From the cell containing the given text, extract its center point as [X, Y] coordinate. 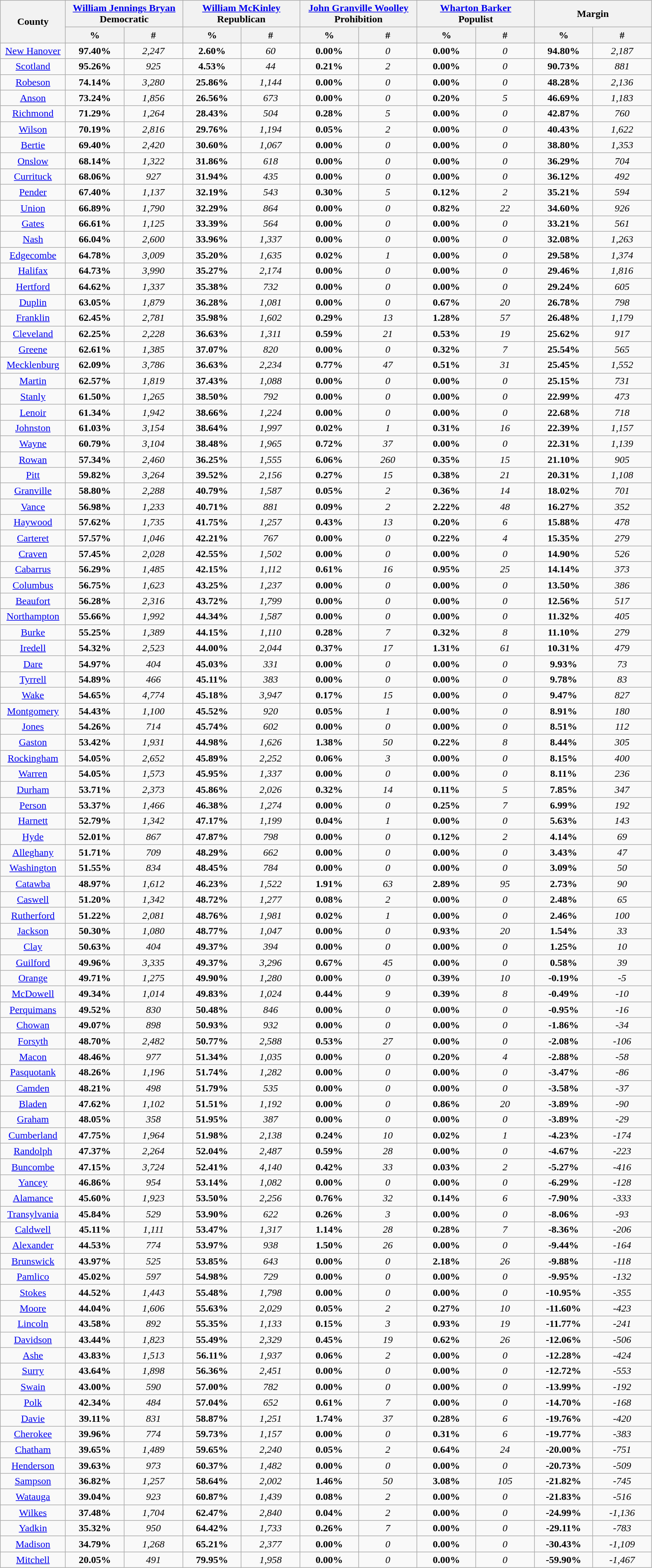
1,823 [154, 1340]
714 [154, 727]
1,522 [271, 884]
48.05% [95, 1120]
43.64% [95, 1371]
0.17% [329, 695]
63.05% [95, 302]
26.56% [212, 98]
Stanly [33, 396]
60.79% [95, 444]
54.65% [95, 695]
1,799 [271, 601]
Cumberland [33, 1135]
38.66% [212, 412]
39.04% [95, 1497]
55.66% [95, 617]
54.98% [212, 1277]
Clay [33, 946]
Alamance [33, 1198]
Ashe [33, 1355]
61 [505, 648]
44.52% [95, 1293]
48 [505, 507]
47.62% [95, 1104]
45 [388, 963]
1,489 [154, 1449]
0.86% [446, 1104]
1,502 [271, 554]
83 [622, 679]
43.97% [95, 1261]
143 [622, 821]
Transylvania [33, 1214]
58.64% [212, 1481]
47.37% [95, 1151]
Duplin [33, 302]
Margin [593, 14]
44 [271, 66]
Durham [33, 790]
2,816 [154, 129]
-9.88% [564, 1261]
473 [622, 396]
11.32% [564, 617]
Wharton BarkerPopulist [476, 14]
-223 [622, 1151]
64.62% [95, 287]
1,733 [271, 1528]
1.31% [446, 648]
53.97% [212, 1245]
Caswell [33, 899]
526 [622, 554]
56.28% [95, 601]
784 [271, 868]
Currituck [33, 176]
56.75% [95, 585]
Pamlico [33, 1277]
0.36% [446, 491]
Pender [33, 192]
49.71% [95, 978]
1,144 [271, 82]
831 [154, 1418]
25.62% [564, 334]
3.43% [564, 852]
Catawba [33, 884]
8.91% [564, 711]
49.96% [95, 963]
51.22% [95, 915]
1,108 [622, 475]
70.19% [95, 129]
0.38% [446, 475]
37.43% [212, 381]
-2.08% [564, 1041]
Carteret [33, 538]
79.95% [212, 1560]
36.25% [212, 460]
14.90% [564, 554]
1,997 [271, 428]
34.79% [95, 1544]
McDowell [33, 994]
2,138 [271, 1135]
3,264 [154, 475]
32.08% [564, 240]
55.35% [212, 1324]
Camden [33, 1088]
525 [154, 1261]
Burke [33, 632]
57.04% [212, 1402]
662 [271, 852]
25.45% [564, 365]
Stokes [33, 1293]
1,555 [271, 460]
18.02% [564, 491]
-423 [622, 1308]
69.40% [95, 145]
63 [388, 884]
Warren [33, 774]
55.48% [212, 1293]
John Granville WoolleyProhibition [359, 14]
44.34% [212, 617]
867 [154, 837]
2,523 [154, 648]
2,028 [154, 554]
1,389 [154, 632]
-14.70% [564, 1402]
35.27% [212, 271]
20.05% [95, 1560]
2,029 [271, 1308]
35.21% [564, 192]
22.99% [564, 396]
95.26% [95, 66]
Pitt [33, 475]
-59.90% [564, 1560]
1,311 [271, 334]
56.11% [212, 1355]
4,774 [154, 695]
917 [622, 334]
1,317 [271, 1230]
53.90% [212, 1214]
Martin [33, 381]
53.37% [95, 805]
1,224 [271, 412]
1,612 [154, 884]
-128 [622, 1182]
Mecklenburg [33, 365]
26.78% [564, 302]
39.96% [95, 1434]
60.87% [212, 1497]
48.46% [95, 1057]
-24.99% [564, 1513]
834 [154, 868]
Tyrrell [33, 679]
56.98% [95, 507]
Iredell [33, 648]
Wake [33, 695]
-751 [622, 1449]
597 [154, 1277]
-9.95% [564, 1277]
42.87% [564, 114]
68.06% [95, 176]
1.14% [329, 1230]
54.26% [95, 727]
602 [271, 727]
44.53% [95, 1245]
892 [154, 1324]
49.52% [95, 1010]
32.29% [212, 208]
28.43% [212, 114]
-37 [622, 1088]
Chatham [33, 1449]
20.31% [564, 475]
1,139 [622, 444]
43.25% [212, 585]
-0.49% [564, 994]
-4.67% [564, 1151]
1,082 [271, 1182]
62.57% [95, 381]
48.28% [564, 82]
0.45% [329, 1340]
-21.83% [564, 1497]
898 [154, 1025]
-19.76% [564, 1418]
977 [154, 1057]
8.51% [564, 727]
Polk [33, 1402]
-34 [622, 1025]
38.50% [212, 396]
-21.82% [564, 1481]
37.07% [212, 349]
1,819 [154, 381]
1,112 [271, 569]
1,265 [154, 396]
-19.77% [564, 1434]
29.46% [564, 271]
25 [505, 569]
701 [622, 491]
Moore [33, 1308]
56.29% [95, 569]
6.06% [329, 460]
Onslow [33, 161]
2,460 [154, 460]
491 [154, 1560]
59.65% [212, 1449]
Yadkin [33, 1528]
74.14% [95, 82]
-164 [622, 1245]
1,898 [154, 1371]
-12.06% [564, 1340]
673 [271, 98]
Brunswick [33, 1261]
Robeson [33, 82]
543 [271, 192]
Caldwell [33, 1230]
1.50% [329, 1245]
Forsyth [33, 1041]
44.04% [95, 1308]
90 [622, 884]
25.54% [564, 349]
Scotland [33, 66]
50.77% [212, 1041]
864 [271, 208]
36.12% [564, 176]
1,035 [271, 1057]
68.14% [95, 161]
4,140 [271, 1167]
782 [271, 1387]
0.35% [446, 460]
66.61% [95, 224]
105 [505, 1481]
35.32% [95, 1528]
2,781 [154, 318]
709 [154, 852]
64.78% [95, 255]
33.96% [212, 240]
1,626 [271, 742]
3,990 [154, 271]
Sampson [33, 1481]
-1,136 [622, 1513]
954 [154, 1182]
2,240 [271, 1449]
973 [154, 1466]
67.40% [95, 192]
48.72% [212, 899]
1,133 [271, 1324]
39.52% [212, 475]
Haywood [33, 522]
1,923 [154, 1198]
-20.00% [564, 1449]
59.73% [212, 1434]
53.14% [212, 1182]
-1,467 [622, 1560]
618 [271, 161]
0.30% [329, 192]
0.64% [446, 1449]
2.60% [212, 51]
352 [622, 507]
3,724 [154, 1167]
38.48% [212, 444]
39 [622, 963]
100 [622, 915]
Gates [33, 224]
51.51% [212, 1104]
-8.06% [564, 1214]
1,623 [154, 585]
4.14% [564, 837]
2,487 [271, 1151]
-424 [622, 1355]
45.02% [95, 1277]
51.95% [212, 1120]
0.76% [329, 1198]
49.90% [212, 978]
1,816 [622, 271]
36.29% [564, 161]
260 [388, 460]
2,228 [154, 334]
0.51% [446, 365]
387 [271, 1120]
66.89% [95, 208]
0.11% [446, 790]
1,322 [154, 161]
43.44% [95, 1340]
21.10% [564, 460]
590 [154, 1387]
926 [622, 208]
42.15% [212, 569]
2,420 [154, 145]
0.42% [329, 1167]
594 [622, 192]
2,316 [154, 601]
564 [271, 224]
-7.90% [564, 1198]
-333 [622, 1198]
0.29% [329, 318]
57.62% [95, 522]
22 [505, 208]
8.44% [564, 742]
Davidson [33, 1340]
2.46% [564, 915]
2,840 [271, 1513]
Columbus [33, 585]
-241 [622, 1324]
53.85% [212, 1261]
Jackson [33, 931]
53.47% [212, 1230]
48.97% [95, 884]
51.20% [95, 899]
2.73% [564, 884]
1,353 [622, 145]
1,958 [271, 1560]
48.26% [95, 1072]
3,296 [271, 963]
35.38% [212, 287]
50.93% [212, 1025]
0.14% [446, 1198]
1,263 [622, 240]
2,247 [154, 51]
-355 [622, 1293]
1,067 [271, 145]
-168 [622, 1402]
Bladen [33, 1104]
2,187 [622, 51]
54.89% [95, 679]
25.86% [212, 82]
1.74% [329, 1418]
61.50% [95, 396]
1,466 [154, 805]
932 [271, 1025]
400 [622, 758]
2,002 [271, 1481]
Jones [33, 727]
-8.36% [564, 1230]
905 [622, 460]
48.29% [212, 852]
-5 [622, 978]
60 [271, 51]
Wilson [33, 129]
43.72% [212, 601]
Union [33, 208]
1,443 [154, 1293]
Granville [33, 491]
565 [622, 349]
9.93% [564, 664]
1,385 [154, 349]
-4.23% [564, 1135]
1,606 [154, 1308]
1,931 [154, 742]
1,622 [622, 129]
64.73% [95, 271]
305 [622, 742]
1.25% [564, 946]
62.47% [212, 1513]
704 [622, 161]
-1,109 [622, 1544]
-5.27% [564, 1167]
42.21% [212, 538]
2,377 [271, 1544]
1,981 [271, 915]
Craven [33, 554]
44.98% [212, 742]
58.80% [95, 491]
Yancey [33, 1182]
2,044 [271, 648]
2,081 [154, 915]
22.39% [564, 428]
Hertford [33, 287]
1,704 [154, 1513]
County [33, 21]
35.98% [212, 318]
1,179 [622, 318]
46.38% [212, 805]
41.75% [212, 522]
-9.44% [564, 1245]
William Jennings BryanDemocratic [124, 14]
Swain [33, 1387]
Montgomery [33, 711]
1,251 [271, 1418]
2.89% [446, 884]
3,280 [154, 82]
3,009 [154, 255]
920 [271, 711]
16.27% [564, 507]
950 [154, 1528]
42.34% [95, 1402]
47.15% [95, 1167]
846 [271, 1010]
-206 [622, 1230]
-132 [622, 1277]
39.63% [95, 1466]
1,965 [271, 444]
1,192 [271, 1104]
-509 [622, 1466]
50.30% [95, 931]
47.75% [95, 1135]
2.22% [446, 507]
1,282 [271, 1072]
1,110 [271, 632]
52.79% [95, 821]
13.50% [564, 585]
Wayne [33, 444]
33.39% [212, 224]
2,174 [271, 271]
-93 [622, 1214]
466 [154, 679]
52.41% [212, 1167]
-3.58% [564, 1088]
2,451 [271, 1371]
3.08% [446, 1481]
1,790 [154, 208]
William McKinleyRepublican [241, 14]
-416 [622, 1167]
45.74% [212, 727]
1,735 [154, 522]
1,046 [154, 538]
62.09% [95, 365]
1,111 [154, 1230]
-516 [622, 1497]
3,104 [154, 444]
923 [154, 1497]
605 [622, 287]
29.24% [564, 287]
94.80% [564, 51]
Washington [33, 868]
504 [271, 114]
11.10% [564, 632]
Anson [33, 98]
97.40% [95, 51]
15.35% [564, 538]
2,329 [271, 1340]
9.47% [564, 695]
-11.60% [564, 1308]
62.61% [95, 349]
405 [622, 617]
1,275 [154, 978]
-29 [622, 1120]
54.32% [95, 648]
2,482 [154, 1041]
Edgecombe [33, 255]
12.56% [564, 601]
Wilkes [33, 1513]
New Hanover [33, 51]
-553 [622, 1371]
-106 [622, 1041]
-30.43% [564, 1544]
-506 [622, 1340]
55.49% [212, 1340]
46.86% [95, 1182]
-10 [622, 994]
-2.88% [564, 1057]
Henderson [33, 1466]
-174 [622, 1135]
52.04% [212, 1151]
61.03% [95, 428]
Graham [33, 1120]
535 [271, 1088]
820 [271, 349]
55.63% [212, 1308]
347 [622, 790]
4.53% [212, 66]
26.48% [564, 318]
1,237 [271, 585]
Orange [33, 978]
Madison [33, 1544]
484 [154, 1402]
0.21% [329, 66]
729 [271, 1277]
2,026 [271, 790]
1,199 [271, 821]
1.38% [329, 742]
0.62% [446, 1340]
95 [505, 884]
622 [271, 1214]
31.94% [212, 176]
1,798 [271, 1293]
0.43% [329, 522]
1,879 [154, 302]
643 [271, 1261]
59.82% [95, 475]
Randolph [33, 1151]
Franklin [33, 318]
1,552 [622, 365]
45.03% [212, 664]
3,786 [154, 365]
51.34% [212, 1057]
Chowan [33, 1025]
61.34% [95, 412]
6.99% [564, 805]
37.48% [95, 1513]
3,947 [271, 695]
1,137 [154, 192]
47.87% [212, 837]
-745 [622, 1481]
Halifax [33, 271]
45.84% [95, 1214]
45.52% [212, 711]
9.78% [564, 679]
55.25% [95, 632]
-13.99% [564, 1387]
Surry [33, 1371]
65.21% [212, 1544]
Gaston [33, 742]
1,937 [271, 1355]
-1.86% [564, 1025]
1,856 [154, 98]
830 [154, 1010]
57.45% [95, 554]
1,196 [154, 1072]
43.83% [95, 1355]
46.23% [212, 884]
478 [622, 522]
48.77% [212, 931]
49.83% [212, 994]
0.77% [329, 365]
29.76% [212, 129]
54.43% [95, 711]
731 [622, 381]
1.54% [564, 931]
51.74% [212, 1072]
39.11% [95, 1418]
1,102 [154, 1104]
498 [154, 1088]
192 [622, 805]
-86 [622, 1072]
57.57% [95, 538]
22.31% [564, 444]
792 [271, 396]
45.60% [95, 1198]
32 [388, 1198]
45.89% [212, 758]
24 [505, 1449]
-118 [622, 1261]
50.48% [212, 1010]
-0.19% [564, 978]
927 [154, 176]
Rockingham [33, 758]
2,600 [154, 240]
40.79% [212, 491]
Cabarrus [33, 569]
2,588 [271, 1041]
2,252 [271, 758]
3.09% [564, 868]
29.58% [564, 255]
1,374 [622, 255]
358 [154, 1120]
0.95% [446, 569]
51.55% [95, 868]
-420 [622, 1418]
15.88% [564, 522]
479 [622, 648]
57.34% [95, 460]
36.82% [95, 1481]
1,942 [154, 412]
Alleghany [33, 852]
1,014 [154, 994]
-29.11% [564, 1528]
-783 [622, 1528]
42.55% [212, 554]
Beaufort [33, 601]
48.21% [95, 1088]
43.58% [95, 1324]
1,280 [271, 978]
90.73% [564, 66]
25.15% [564, 381]
-16 [622, 1010]
47.17% [212, 821]
-0.95% [564, 1010]
0.37% [329, 648]
10.31% [564, 648]
33.21% [564, 224]
652 [271, 1402]
60.37% [212, 1466]
43.00% [95, 1387]
2,373 [154, 790]
8.11% [564, 774]
52.01% [95, 837]
1.46% [329, 1481]
1,268 [154, 1544]
3,154 [154, 428]
1.28% [446, 318]
39.65% [95, 1449]
Lincoln [33, 1324]
-12.28% [564, 1355]
1,088 [271, 381]
1,274 [271, 805]
1,277 [271, 899]
31.86% [212, 161]
Mitchell [33, 1560]
2,234 [271, 365]
Vance [33, 507]
5.63% [564, 821]
-383 [622, 1434]
3,335 [154, 963]
Rowan [33, 460]
38.80% [564, 145]
0.58% [564, 963]
2,256 [271, 1198]
2,136 [622, 82]
Buncombe [33, 1167]
435 [271, 176]
44.15% [212, 632]
0.44% [329, 994]
1,080 [154, 931]
57.00% [212, 1387]
-3.47% [564, 1072]
386 [622, 585]
62.45% [95, 318]
17 [388, 648]
48.45% [212, 868]
Alexander [33, 1245]
Macon [33, 1057]
-58 [622, 1057]
-11.77% [564, 1324]
32.19% [212, 192]
561 [622, 224]
54.97% [95, 664]
-90 [622, 1104]
Cherokee [33, 1434]
22.68% [564, 412]
73.24% [95, 98]
112 [622, 727]
51.71% [95, 852]
1,482 [271, 1466]
49.07% [95, 1025]
1,024 [271, 994]
1,100 [154, 711]
331 [271, 664]
1,194 [271, 129]
0.03% [446, 1167]
Nash [33, 240]
45.18% [212, 695]
2,156 [271, 475]
2,288 [154, 491]
0.24% [329, 1135]
2.48% [564, 899]
38.64% [212, 428]
57 [505, 318]
827 [622, 695]
732 [271, 287]
1,047 [271, 931]
56.36% [212, 1371]
1,439 [271, 1497]
31 [505, 365]
1,233 [154, 507]
-12.72% [564, 1371]
Cleveland [33, 334]
Harnett [33, 821]
1,964 [154, 1135]
925 [154, 66]
-20.73% [564, 1466]
-6.29% [564, 1182]
35.20% [212, 255]
1,992 [154, 617]
14.14% [564, 569]
2,264 [154, 1151]
0.72% [329, 444]
40.43% [564, 129]
-10.95% [564, 1293]
Perquimans [33, 1010]
-192 [622, 1387]
760 [622, 114]
Pasquotank [33, 1072]
1,513 [154, 1355]
Hyde [33, 837]
7.85% [564, 790]
2,652 [154, 758]
8.15% [564, 758]
51.79% [212, 1088]
46.69% [564, 98]
66.04% [95, 240]
2.18% [446, 1261]
Richmond [33, 114]
1,635 [271, 255]
0.25% [446, 805]
0.82% [446, 208]
53.42% [95, 742]
1,125 [154, 224]
1,264 [154, 114]
1,081 [271, 302]
1,183 [622, 98]
718 [622, 412]
767 [271, 538]
62.25% [95, 334]
48.70% [95, 1041]
40.71% [212, 507]
71.29% [95, 114]
45.86% [212, 790]
27 [388, 1041]
529 [154, 1214]
Bertie [33, 145]
373 [622, 569]
73 [622, 664]
Lenoir [33, 412]
44.00% [212, 648]
1,485 [154, 569]
938 [271, 1245]
517 [622, 601]
34.60% [564, 208]
53.50% [212, 1198]
69 [622, 837]
180 [622, 711]
Rutherford [33, 915]
Northampton [33, 617]
50.63% [95, 946]
48.76% [212, 915]
30.60% [212, 145]
394 [271, 946]
Guilford [33, 963]
65 [622, 899]
1,602 [271, 318]
Johnston [33, 428]
36.28% [212, 302]
1,573 [154, 774]
1.91% [329, 884]
Watauga [33, 1497]
64.42% [212, 1528]
0.15% [329, 1324]
383 [271, 679]
Davie [33, 1418]
53.71% [95, 790]
9 [388, 994]
58.87% [212, 1418]
236 [622, 774]
Person [33, 805]
492 [622, 176]
49.34% [95, 994]
Greene [33, 349]
51.98% [212, 1135]
0.09% [329, 507]
45.95% [212, 774]
Dare [33, 664]
